Detect which cell encompasses the target text, then output its (X, Y) center coordinate. 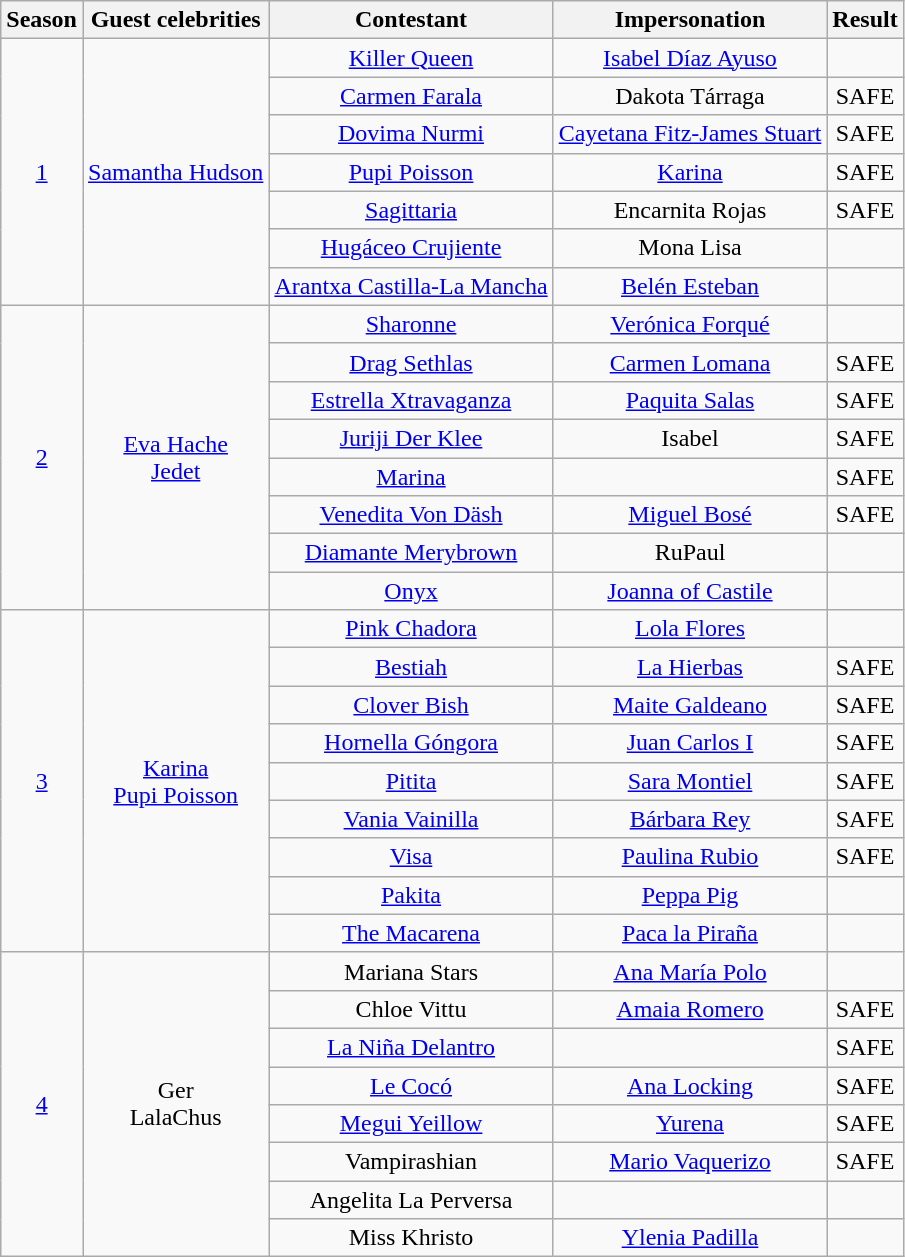
Marina (411, 477)
Ylenia Padilla (690, 1238)
Carmen Farala (411, 96)
Bestiah (411, 667)
Chloe Vittu (411, 1009)
4 (42, 1104)
Onyx (411, 591)
Guest celebrities (175, 20)
Pink Chadora (411, 629)
Paquita Salas (690, 400)
Belén Esteban (690, 286)
Ana María Polo (690, 971)
La Niña Delantro (411, 1047)
Arantxa Castilla-La Mancha (411, 286)
Estrella Xtravaganza (411, 400)
Killer Queen (411, 58)
Encarnita Rojas (690, 210)
Paulina Rubio (690, 857)
Sagittaria (411, 210)
Juan Carlos I (690, 743)
Ana Locking (690, 1085)
Season (42, 20)
Dovima Nurmi (411, 134)
1 (42, 172)
Lola Flores (690, 629)
Peppa Pig (690, 895)
Verónica Forqué (690, 324)
Pakita (411, 895)
Miss Khristo (411, 1238)
The Macarena (411, 933)
Miguel Bosé (690, 515)
Vampirashian (411, 1162)
RuPaul (690, 553)
GerLalaChus (175, 1104)
Amaia Romero (690, 1009)
Cayetana Fitz-James Stuart (690, 134)
Pupi Poisson (411, 172)
Le Cocó (411, 1085)
Angelita La Perversa (411, 1200)
Contestant (411, 20)
Isabel Díaz Ayuso (690, 58)
Carmen Lomana (690, 362)
Drag Sethlas (411, 362)
Megui Yeillow (411, 1124)
Hugáceo Crujiente (411, 248)
Dakota Tárraga (690, 96)
Hornella Góngora (411, 743)
Mario Vaquerizo (690, 1162)
Venedita Von Däsh (411, 515)
Juriji Der Klee (411, 438)
Diamante Merybrown (411, 553)
Visa (411, 857)
Sharonne (411, 324)
Maite Galdeano (690, 705)
KarinaPupi Poisson (175, 782)
La Hierbas (690, 667)
3 (42, 782)
Mariana Stars (411, 971)
Eva HacheJedet (175, 457)
Vania Vainilla (411, 819)
Paca la Piraña (690, 933)
Karina (690, 172)
Impersonation (690, 20)
Result (865, 20)
Pitita (411, 781)
Clover Bish (411, 705)
Yurena (690, 1124)
Isabel (690, 438)
Joanna of Castile (690, 591)
Samantha Hudson (175, 172)
Bárbara Rey (690, 819)
Mona Lisa (690, 248)
Sara Montiel (690, 781)
2 (42, 457)
